Provide the [x, y] coordinate of the cell's center where the given text is located.  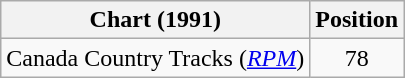
Position [357, 20]
Canada Country Tracks (RPM) [156, 58]
Chart (1991) [156, 20]
78 [357, 58]
